Return the (X, Y) coordinate for the center point of the cell that contains the specified text.  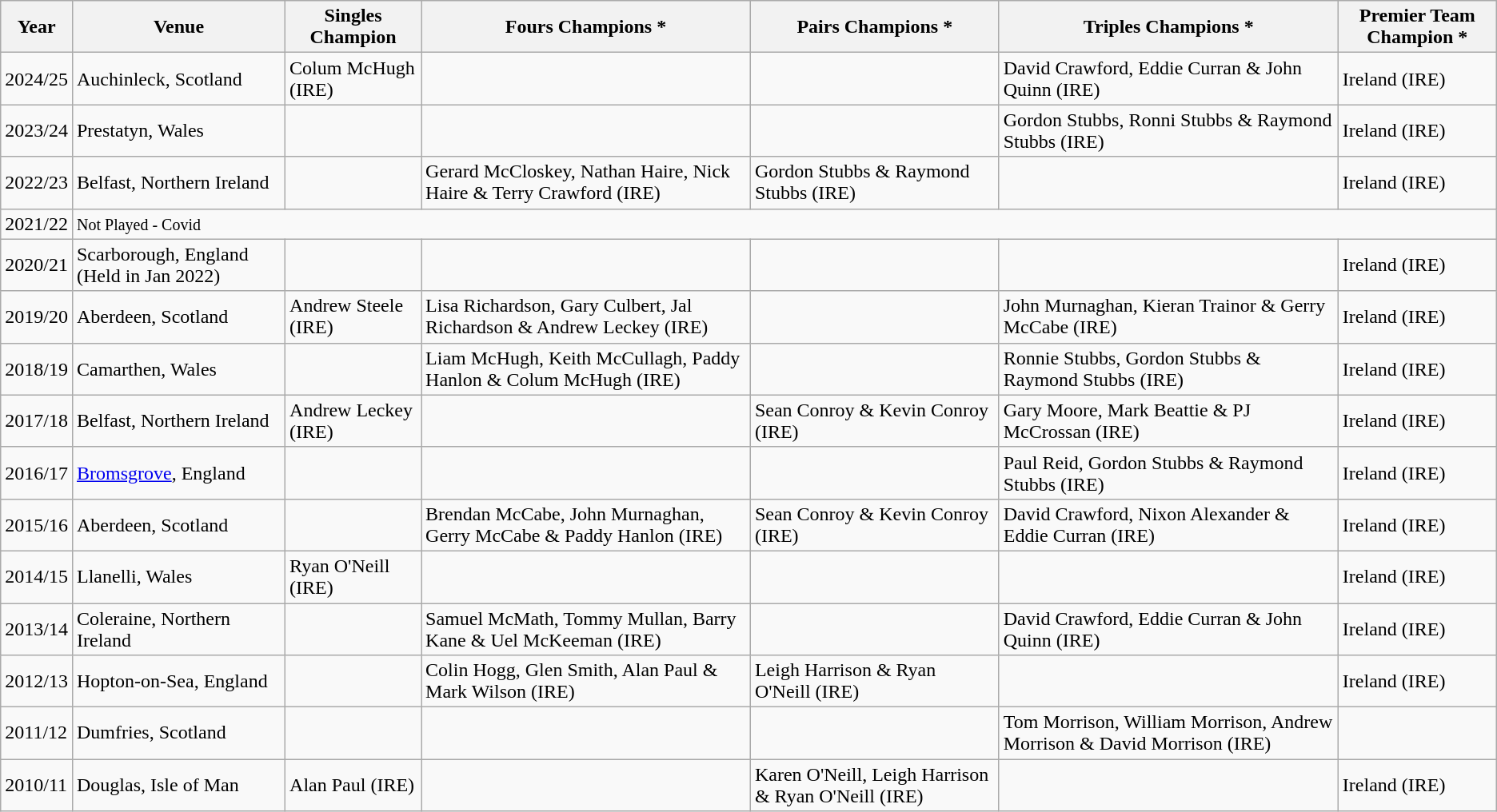
2022/23 (37, 182)
David Crawford, Nixon Alexander & Eddie Curran (IRE) (1168, 524)
Prestatyn, Wales (178, 131)
Venue (178, 27)
Gordon Stubbs & Raymond Stubbs (IRE) (875, 182)
2010/11 (37, 785)
Fours Champions * (586, 27)
2018/19 (37, 369)
Year (37, 27)
Ronnie Stubbs, Gordon Stubbs & Raymond Stubbs (IRE) (1168, 369)
Hopton-on-Sea, England (178, 681)
2023/24 (37, 131)
Lisa Richardson, Gary Culbert, Jal Richardson & Andrew Leckey (IRE) (586, 316)
Coleraine, Northern Ireland (178, 628)
Singles Champion (353, 27)
Ryan O'Neill (IRE) (353, 577)
Scarborough, England (Held in Jan 2022) (178, 265)
Gerard McCloskey, Nathan Haire, Nick Haire & Terry Crawford (IRE) (586, 182)
Samuel McMath, Tommy Mullan, Barry Kane & Uel McKeeman (IRE) (586, 628)
Bromsgrove, England (178, 473)
2013/14 (37, 628)
Liam McHugh, Keith McCullagh, Paddy Hanlon & Colum McHugh (IRE) (586, 369)
Paul Reid, Gordon Stubbs & Raymond Stubbs (IRE) (1168, 473)
Premier Team Champion * (1417, 27)
Camarthen, Wales (178, 369)
Pairs Champions * (875, 27)
Andrew Leckey (IRE) (353, 420)
2020/21 (37, 265)
2012/13 (37, 681)
2021/22 (37, 224)
Llanelli, Wales (178, 577)
Auchinleck, Scotland (178, 78)
2019/20 (37, 316)
Leigh Harrison & Ryan O'Neill (IRE) (875, 681)
Colin Hogg, Glen Smith, Alan Paul & Mark Wilson (IRE) (586, 681)
Tom Morrison, William Morrison, Andrew Morrison & David Morrison (IRE) (1168, 734)
Karen O'Neill, Leigh Harrison & Ryan O'Neill (IRE) (875, 785)
Gordon Stubbs, Ronni Stubbs & Raymond Stubbs (IRE) (1168, 131)
Andrew Steele (IRE) (353, 316)
2017/18 (37, 420)
Alan Paul (IRE) (353, 785)
Douglas, Isle of Man (178, 785)
2014/15 (37, 577)
2015/16 (37, 524)
Triples Champions * (1168, 27)
2011/12 (37, 734)
John Murnaghan, Kieran Trainor & Gerry McCabe (IRE) (1168, 316)
Not Played - Covid (784, 224)
Dumfries, Scotland (178, 734)
Gary Moore, Mark Beattie & PJ McCrossan (IRE) (1168, 420)
Brendan McCabe, John Murnaghan, Gerry McCabe & Paddy Hanlon (IRE) (586, 524)
2016/17 (37, 473)
2024/25 (37, 78)
Colum McHugh (IRE) (353, 78)
